Pinpoint the cell where the given text exists, returning its (X, Y) midpoint coordinate. 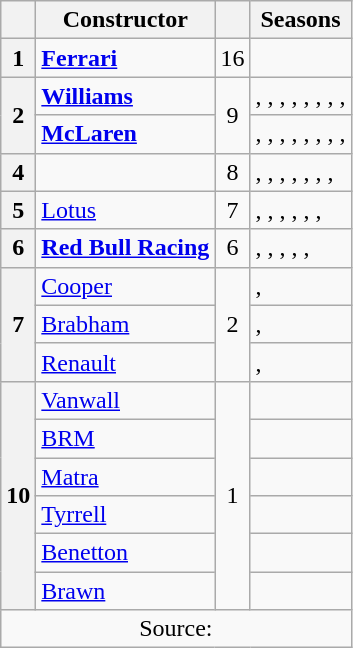
Cooper (126, 286)
10 (18, 495)
5 (18, 210)
, , , , , , (300, 210)
Tyrrell (126, 515)
Brabham (126, 324)
Seasons (300, 20)
Source: (176, 629)
McLaren (126, 134)
Ferrari (126, 58)
4 (18, 172)
Benetton (126, 553)
Renault (126, 362)
9 (232, 115)
8 (232, 172)
, , , , , , , (300, 172)
, , , , , (300, 248)
Vanwall (126, 400)
BRM (126, 438)
Matra (126, 477)
Constructor (126, 20)
Williams (126, 96)
16 (232, 58)
Lotus (126, 210)
Brawn (126, 591)
Red Bull Racing (126, 248)
